Identify which cell holds the provided text, then report its (X, Y) central coordinate. 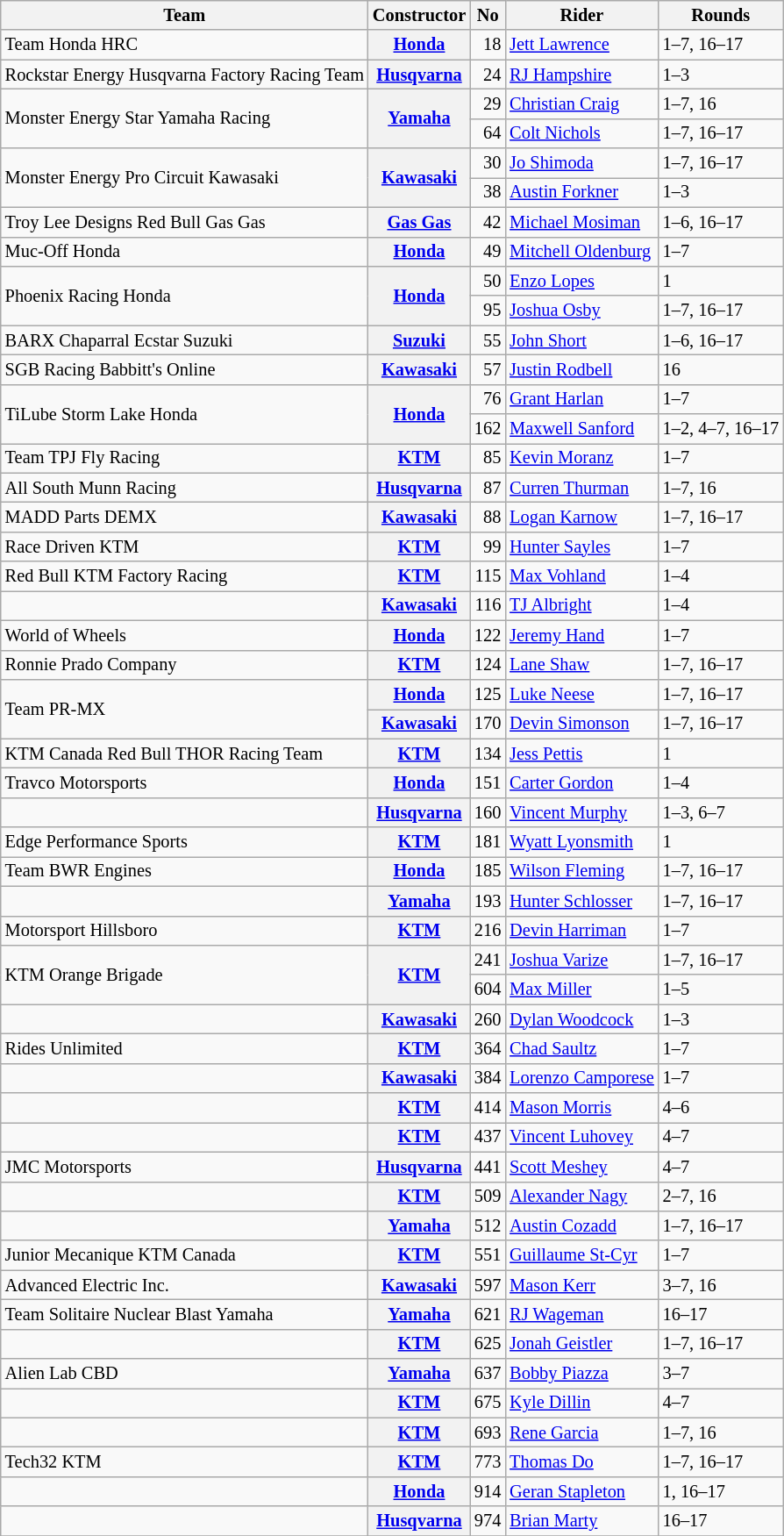
SGB Racing Babbitt's Online (184, 369)
John Short (581, 340)
974 (488, 1521)
Alexander Nagy (581, 1197)
Wilson Fleming (581, 871)
Troy Lee Designs Red Bull Gas Gas (184, 222)
All South Munn Racing (184, 488)
Joshua Varize (581, 960)
Team TPJ Fly Racing (184, 458)
4–6 (721, 1108)
551 (488, 1255)
Max Miller (581, 989)
Jess Pettis (581, 754)
Jett Lawrence (581, 45)
Constructor (419, 15)
99 (488, 547)
Hunter Sayles (581, 547)
TiLube Storm Lake Honda (184, 414)
Enzo Lopes (581, 281)
Team Honda HRC (184, 45)
773 (488, 1462)
Austin Forkner (581, 192)
Wyatt Lyonsmith (581, 842)
88 (488, 517)
Team PR-MX (184, 709)
Luke Neese (581, 694)
Chad Saultz (581, 1048)
Alien Lab CBD (184, 1374)
Brian Marty (581, 1521)
World of Wheels (184, 635)
1–2, 4–7, 16–17 (721, 429)
364 (488, 1048)
Travco Motorsports (184, 782)
Justin Rodbell (581, 369)
JMC Motorsports (184, 1167)
604 (488, 989)
Monster Energy Star Yamaha Racing (184, 118)
BARX Chaparral Ecstar Suzuki (184, 340)
260 (488, 1019)
Rene Garcia (581, 1432)
Jeremy Hand (581, 635)
Jo Shimoda (581, 163)
151 (488, 782)
Devin Simonson (581, 724)
TJ Albright (581, 605)
241 (488, 960)
57 (488, 369)
Guillaume St-Cyr (581, 1255)
Dylan Woodcock (581, 1019)
437 (488, 1137)
Phoenix Racing Honda (184, 295)
Junior Mecanique KTM Canada (184, 1255)
RJ Wageman (581, 1314)
No (488, 15)
Mitchell Oldenburg (581, 252)
Ronnie Prado Company (184, 665)
Rides Unlimited (184, 1048)
Motorsport Hillsboro (184, 931)
30 (488, 163)
181 (488, 842)
KTM Canada Red Bull THOR Racing Team (184, 754)
122 (488, 635)
134 (488, 754)
2–7, 16 (721, 1197)
441 (488, 1167)
Bobby Piazza (581, 1374)
24 (488, 75)
Jonah Geistler (581, 1344)
185 (488, 871)
124 (488, 665)
Devin Harriman (581, 931)
38 (488, 192)
Team (184, 15)
55 (488, 340)
170 (488, 724)
Lorenzo Camporese (581, 1078)
512 (488, 1225)
Rider (581, 15)
Joshua Osby (581, 311)
Max Vohland (581, 576)
Edge Performance Sports (184, 842)
95 (488, 311)
1, 16–17 (721, 1491)
Michael Mosiman (581, 222)
50 (488, 281)
Suzuki (419, 340)
64 (488, 133)
675 (488, 1403)
1–3, 6–7 (721, 812)
116 (488, 605)
Colt Nichols (581, 133)
Mason Kerr (581, 1285)
Hunter Schlosser (581, 901)
914 (488, 1491)
Gas Gas (419, 222)
384 (488, 1078)
29 (488, 104)
Thomas Do (581, 1462)
Geran Stapleton (581, 1491)
Red Bull KTM Factory Racing (184, 576)
Mason Morris (581, 1108)
597 (488, 1285)
Carter Gordon (581, 782)
Advanced Electric Inc. (184, 1285)
509 (488, 1197)
RJ Hampshire (581, 75)
Christian Craig (581, 104)
Monster Energy Pro Circuit Kawasaki (184, 177)
Kevin Moranz (581, 458)
160 (488, 812)
Kyle Dillin (581, 1403)
625 (488, 1344)
125 (488, 694)
18 (488, 45)
621 (488, 1314)
MADD Parts DEMX (184, 517)
Maxwell Sanford (581, 429)
Rounds (721, 15)
87 (488, 488)
Lane Shaw (581, 665)
Scott Meshey (581, 1167)
49 (488, 252)
637 (488, 1374)
193 (488, 901)
115 (488, 576)
Rockstar Energy Husqvarna Factory Racing Team (184, 75)
16 (721, 369)
42 (488, 222)
3–7, 16 (721, 1285)
Team BWR Engines (184, 871)
Muc-Off Honda (184, 252)
Grant Harlan (581, 399)
85 (488, 458)
Team Solitaire Nuclear Blast Yamaha (184, 1314)
3–7 (721, 1374)
Curren Thurman (581, 488)
414 (488, 1108)
693 (488, 1432)
1–5 (721, 989)
KTM Orange Brigade (184, 974)
216 (488, 931)
Race Driven KTM (184, 547)
Tech32 KTM (184, 1462)
162 (488, 429)
76 (488, 399)
Logan Karnow (581, 517)
Vincent Murphy (581, 812)
Austin Cozadd (581, 1225)
Vincent Luhovey (581, 1137)
